Determine the (x, y) coordinate at the center of the cell enclosing the given text.  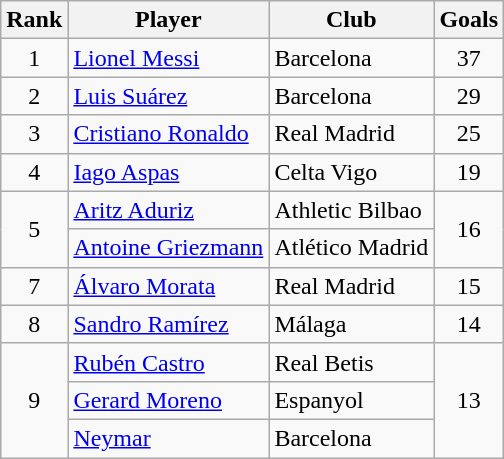
Atlético Madrid (352, 248)
19 (469, 172)
Rank (34, 20)
Gerard Moreno (168, 400)
8 (34, 324)
Luis Suárez (168, 96)
Álvaro Morata (168, 286)
Neymar (168, 438)
Aritz Aduriz (168, 210)
16 (469, 229)
37 (469, 58)
14 (469, 324)
9 (34, 400)
4 (34, 172)
Real Betis (352, 362)
25 (469, 134)
3 (34, 134)
29 (469, 96)
Iago Aspas (168, 172)
Espanyol (352, 400)
Celta Vigo (352, 172)
13 (469, 400)
15 (469, 286)
Player (168, 20)
Goals (469, 20)
Antoine Griezmann (168, 248)
Málaga (352, 324)
Rubén Castro (168, 362)
Sandro Ramírez (168, 324)
1 (34, 58)
5 (34, 229)
Athletic Bilbao (352, 210)
2 (34, 96)
Lionel Messi (168, 58)
Club (352, 20)
7 (34, 286)
Cristiano Ronaldo (168, 134)
